For the text-containing cell, return its midpoint in [x, y] coordinate format. 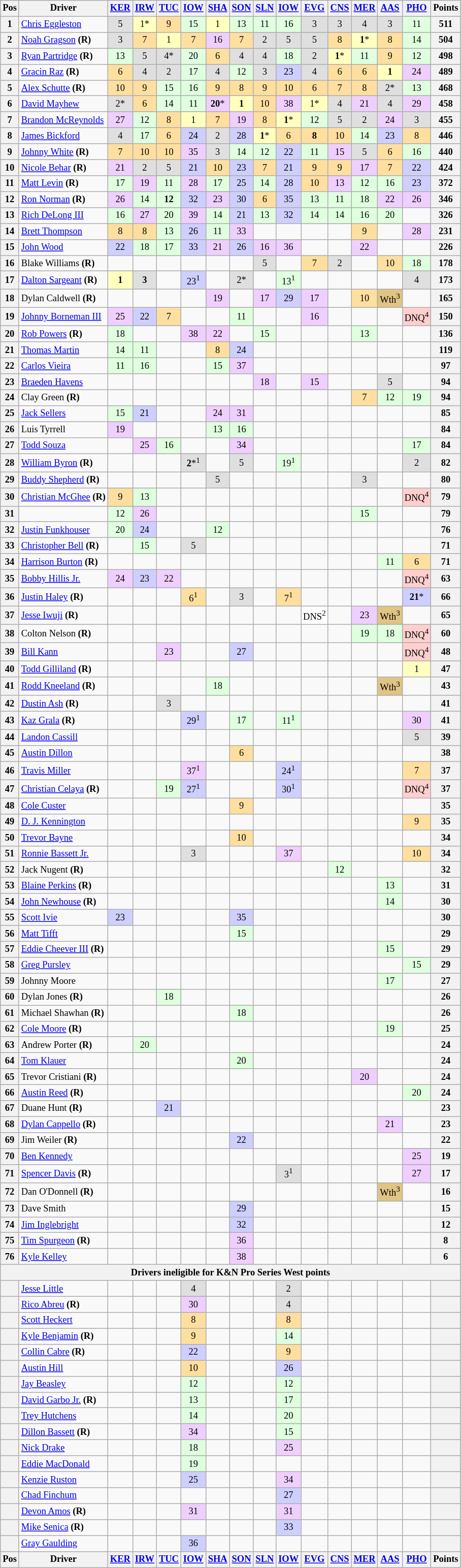
Landon Cassill [63, 738]
458 [446, 104]
271 [193, 789]
Collin Cabre (R) [63, 1352]
468 [446, 88]
Tim Spurgeon (R) [63, 1240]
69 [10, 1141]
53 [10, 886]
54 [10, 901]
Harrison Burton (R) [63, 562]
49 [10, 822]
20* [217, 104]
Johnny Moore [63, 981]
Eddie Cheever III (R) [63, 950]
Buddy Shepherd (R) [63, 479]
Spencer Davis (R) [63, 1174]
301 [288, 789]
Dave Smith [63, 1209]
Ronnie Bassett Jr. [63, 853]
Blaine Perkins (R) [63, 886]
62 [10, 1029]
446 [446, 136]
Kyle Kelley [63, 1257]
Cole Moore (R) [63, 1029]
Jesse Iwuji (R) [63, 616]
Austin Dillon [63, 754]
504 [446, 41]
57 [10, 950]
Clay Green (R) [63, 398]
150 [446, 317]
Bill Kann [63, 652]
44 [10, 738]
21* [416, 597]
Kenzie Ruston [63, 1480]
372 [446, 184]
Justin Haley (R) [63, 597]
455 [446, 120]
Michael Shawhan (R) [63, 1013]
Ben Kennedy [63, 1156]
Greg Pursley [63, 965]
David Mayhew [63, 104]
Gray Gaulding [63, 1543]
Scott Ivie [63, 917]
97 [446, 366]
Jim Weiler (R) [63, 1141]
489 [446, 72]
Jack Nugent (R) [63, 870]
Christian McGhee (R) [63, 497]
4* [169, 56]
173 [446, 280]
371 [193, 771]
Dustin Ash (R) [63, 703]
DNS2 [315, 616]
241 [288, 771]
Brandon McReynolds [63, 120]
Jim Inglebright [63, 1225]
131 [288, 280]
David Garbo Jr. (R) [63, 1400]
82 [446, 463]
Tom Klauer [63, 1061]
424 [446, 168]
178 [446, 263]
Braeden Havens [63, 382]
Scott Heckert [63, 1321]
56 [10, 934]
Kyle Benjamin (R) [63, 1336]
74 [10, 1225]
50 [10, 838]
D. J. Kennington [63, 822]
Andrew Porter (R) [63, 1045]
Rodd Kneeland (R) [63, 686]
40 [10, 669]
Dillon Bassett (R) [63, 1432]
Ron Norman (R) [63, 199]
Todd Gilliland (R) [63, 669]
Devon Amos (R) [63, 1512]
Luis Tyrrell [63, 430]
498 [446, 56]
111 [288, 721]
Chris Eggleston [63, 24]
Trevor Cristiani (R) [63, 1077]
52 [10, 870]
Thomas Martin [63, 350]
Nicole Behar (R) [63, 168]
Colton Nelson (R) [63, 634]
70 [10, 1156]
Justin Funkhouser [63, 530]
326 [446, 215]
Eddie MacDonald [63, 1464]
Jesse Little [63, 1288]
Todd Souza [63, 446]
80 [446, 479]
Blake Williams (R) [63, 263]
440 [446, 151]
Ryan Partridge (R) [63, 56]
51 [10, 853]
Kaz Grala (R) [63, 721]
Nick Drake [63, 1448]
42 [10, 703]
William Byron (R) [63, 463]
165 [446, 299]
James Bickford [63, 136]
72 [10, 1192]
136 [446, 334]
John Newhouse (R) [63, 901]
Mike Senica (R) [63, 1528]
Jack Sellers [63, 413]
64 [10, 1061]
85 [446, 413]
Drivers ineligible for K&N Pro Series West points [230, 1273]
Trevor Bayne [63, 838]
Brett Thompson [63, 232]
55 [10, 917]
Matt Tifft [63, 934]
Johnny Borneman III [63, 317]
226 [446, 247]
Alex Schutte (R) [63, 88]
John Wood [63, 247]
191 [288, 463]
Austin Reed (R) [63, 1093]
511 [446, 24]
Austin Hill [63, 1368]
Travis Miller [63, 771]
Gracin Raz (R) [63, 72]
59 [10, 981]
Cole Custer [63, 806]
Chad Finchum [63, 1495]
67 [10, 1108]
Bobby Hillis Jr. [63, 579]
58 [10, 965]
119 [446, 350]
2*1 [193, 463]
75 [10, 1240]
Rico Abreu (R) [63, 1304]
Jay Beasley [63, 1385]
Dylan Cappello (R) [63, 1125]
73 [10, 1209]
Christian Celaya (R) [63, 789]
Rob Powers (R) [63, 334]
Carlos Vieira [63, 366]
68 [10, 1125]
Dan O'Donnell (R) [63, 1192]
Noah Gragson (R) [63, 41]
46 [10, 771]
Dalton Sargeant (R) [63, 280]
Duane Hunt (R) [63, 1108]
Matt Levin (R) [63, 184]
Johnny White (R) [63, 151]
Dylan Caldwell (R) [63, 299]
Dylan Jones (R) [63, 998]
Rich DeLong III [63, 215]
291 [193, 721]
Trey Hutchens [63, 1416]
Christopher Bell (R) [63, 546]
346 [446, 199]
45 [10, 754]
